Extract the (X, Y) coordinate from the center of the cell holding the provided text.  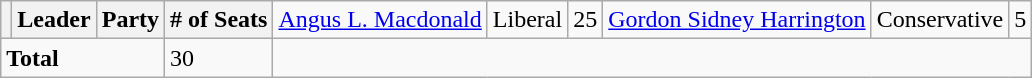
Party (130, 20)
Gordon Sidney Harrington (737, 20)
Leader (54, 20)
30 (219, 58)
Liberal (527, 20)
Total (83, 58)
5 (1020, 20)
# of Seats (219, 20)
Angus L. Macdonald (380, 20)
Conservative (940, 20)
25 (586, 20)
